For the text-containing cell, return its midpoint in [x, y] coordinate format. 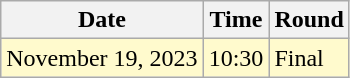
Final [309, 58]
Date [102, 20]
Round [309, 20]
10:30 [236, 58]
November 19, 2023 [102, 58]
Time [236, 20]
